Return the (x, y) coordinate for the center point of the cell that contains the specified text.  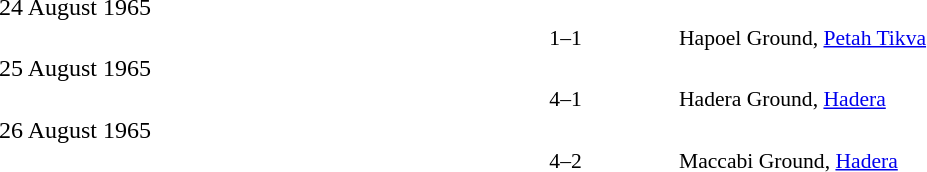
4–1 (566, 99)
1–1 (566, 38)
